Find where the given text appears and provide that cell's center as [X, Y] coordinate. 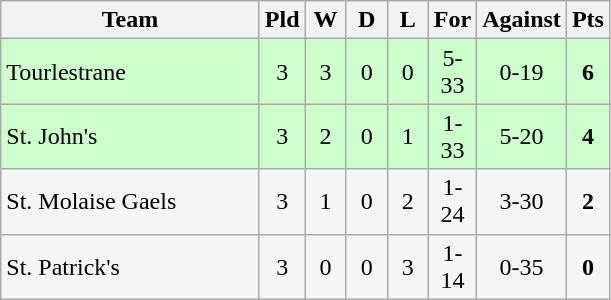
Against [522, 20]
Tourlestrane [130, 72]
St. Patrick's [130, 266]
6 [588, 72]
Pts [588, 20]
St. Molaise Gaels [130, 202]
W [326, 20]
5-20 [522, 136]
1-14 [452, 266]
St. John's [130, 136]
L [408, 20]
D [366, 20]
Team [130, 20]
4 [588, 136]
1-24 [452, 202]
0-35 [522, 266]
3-30 [522, 202]
1-33 [452, 136]
5-33 [452, 72]
Pld [282, 20]
For [452, 20]
0-19 [522, 72]
